Scan for the cell matching the given text and deliver its (x, y) coordinate at center. 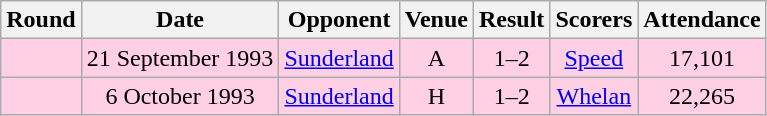
Result (511, 20)
21 September 1993 (180, 58)
22,265 (702, 96)
17,101 (702, 58)
Speed (594, 58)
Scorers (594, 20)
A (436, 58)
H (436, 96)
6 October 1993 (180, 96)
Date (180, 20)
Venue (436, 20)
Opponent (339, 20)
Whelan (594, 96)
Attendance (702, 20)
Round (41, 20)
